Capture the cell that displays the provided text and extract its [X, Y] central coordinate. 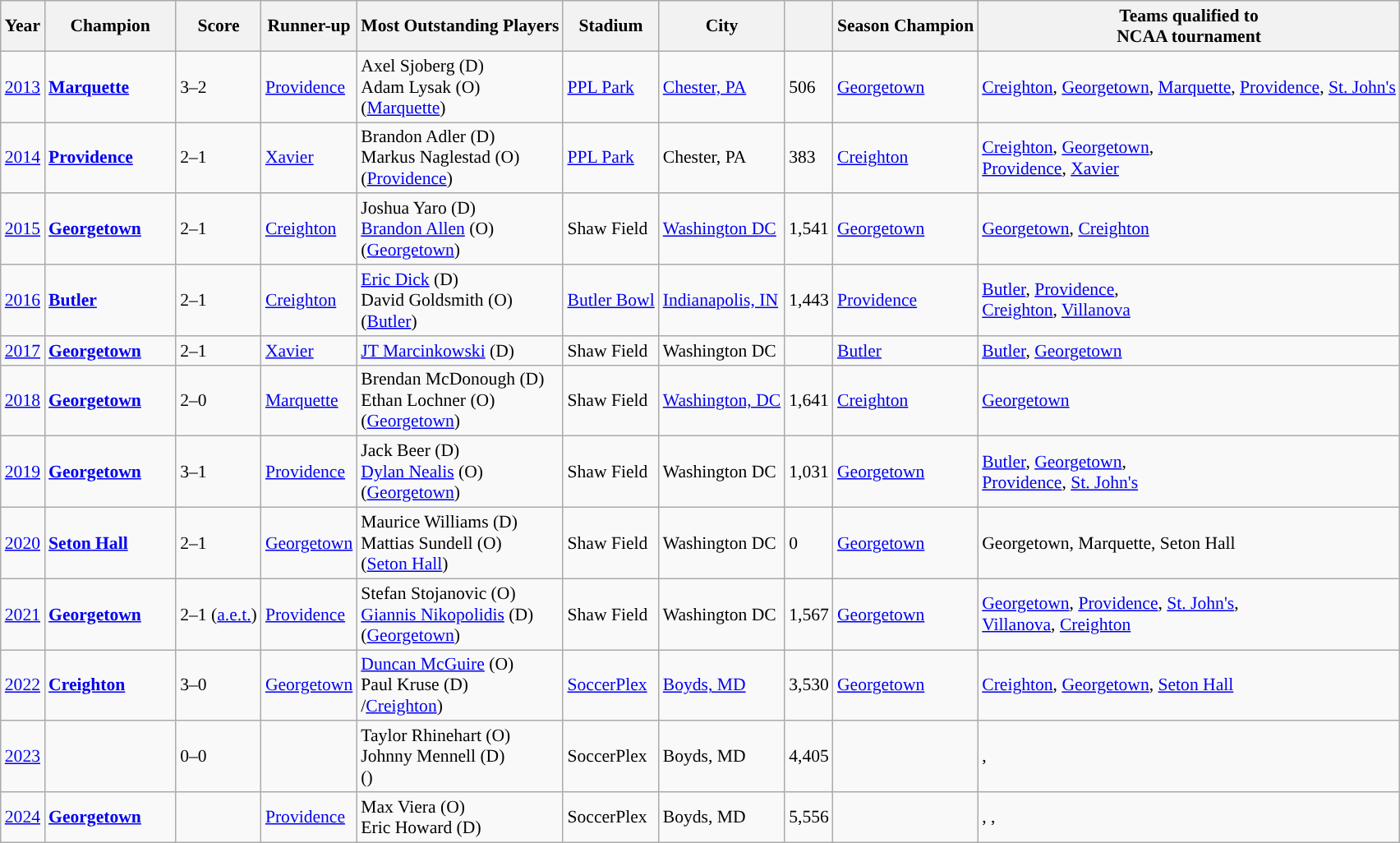
0–0 [219, 758]
Washington, DC [721, 401]
Brendan McDonough (D)Ethan Lochner (O)(Georgetown) [460, 401]
Maurice Williams (D)Mattias Sundell (O)(Seton Hall) [460, 544]
2–1 (a.e.t.) [219, 615]
1,443 [808, 301]
Georgetown, Providence, St. John's,Villanova, Creighton [1189, 615]
2014 [23, 158]
Duncan McGuire (O)Paul Kruse (D)/Creighton) [460, 685]
2022 [23, 685]
Champion [110, 26]
2015 [23, 230]
1,031 [808, 472]
Butler, Providence,Creighton, Villanova [1189, 301]
Creighton, Georgetown, Seton Hall [1189, 685]
2019 [23, 472]
Eric Dick (D)David Goldsmith (O) (Butler) [460, 301]
, [1189, 758]
4,405 [808, 758]
2020 [23, 544]
Georgetown, Marquette, Seton Hall [1189, 544]
383 [808, 158]
2018 [23, 401]
, , [1189, 817]
Stadium [610, 26]
Taylor Rhinehart (O)Johnny Mennell (D)() [460, 758]
Joshua Yaro (D)Brandon Allen (O) (Georgetown) [460, 230]
3–0 [219, 685]
Butler, Georgetown,Providence, St. John's [1189, 472]
1,567 [808, 615]
2013 [23, 87]
2016 [23, 301]
Butler Bowl [610, 301]
Jack Beer (D)Dylan Nealis (O)(Georgetown) [460, 472]
Teams qualified toNCAA tournament [1189, 26]
Brandon Adler (D)Markus Naglestad (O) (Providence) [460, 158]
2017 [23, 351]
3–1 [219, 472]
Year [23, 26]
2–0 [219, 401]
3–2 [219, 87]
Runner-up [309, 26]
Stefan Stojanovic (O)Giannis Nikopolidis (D)(Georgetown) [460, 615]
Max Viera (O)Eric Howard (D) [460, 817]
Season Champion [905, 26]
0 [808, 544]
3,530 [808, 685]
2023 [23, 758]
City [721, 26]
Seton Hall [110, 544]
Creighton, Georgetown, Marquette, Providence, St. John's [1189, 87]
1,641 [808, 401]
Georgetown, Creighton [1189, 230]
JT Marcinkowski (D) [460, 351]
Axel Sjoberg (D)Adam Lysak (O) (Marquette) [460, 87]
Score [219, 26]
506 [808, 87]
Indianapolis, IN [721, 301]
Creighton, Georgetown, Providence, Xavier [1189, 158]
2021 [23, 615]
Most Outstanding Players [460, 26]
5,556 [808, 817]
1,541 [808, 230]
2024 [23, 817]
Butler, Georgetown [1189, 351]
